Search for the cell housing the specified text and yield its (X, Y) center coordinate. 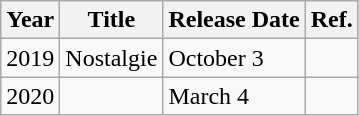
Ref. (332, 20)
Year (30, 20)
March 4 (234, 96)
Nostalgie (112, 58)
Release Date (234, 20)
Title (112, 20)
2020 (30, 96)
October 3 (234, 58)
2019 (30, 58)
